Capture the cell that displays the provided text and extract its [x, y] central coordinate. 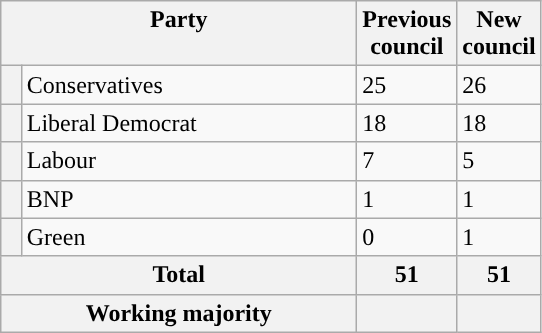
Party [179, 34]
26 [499, 85]
Conservatives [189, 85]
0 [407, 237]
Previous council [407, 34]
7 [407, 161]
5 [499, 161]
Working majority [179, 313]
Labour [189, 161]
BNP [189, 199]
Total [179, 275]
New council [499, 34]
Liberal Democrat [189, 123]
25 [407, 85]
Green [189, 237]
